Scan for the cell matching the given text and deliver its [X, Y] coordinate at center. 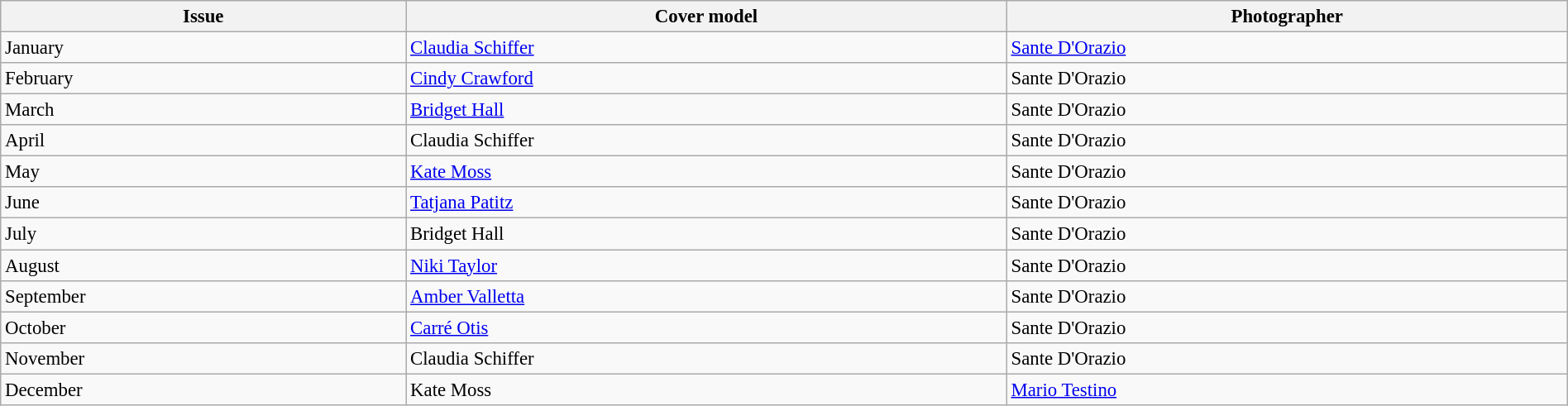
July [203, 234]
November [203, 358]
Cover model [706, 17]
Amber Valletta [706, 296]
January [203, 48]
Mario Testino [1287, 389]
October [203, 327]
Tatjana Patitz [706, 203]
Photographer [1287, 17]
Issue [203, 17]
May [203, 172]
Carré Otis [706, 327]
March [203, 110]
August [203, 265]
Niki Taylor [706, 265]
February [203, 79]
September [203, 296]
December [203, 389]
June [203, 203]
April [203, 141]
Cindy Crawford [706, 79]
